Scan for the cell matching the given text and deliver its [x, y] coordinate at center. 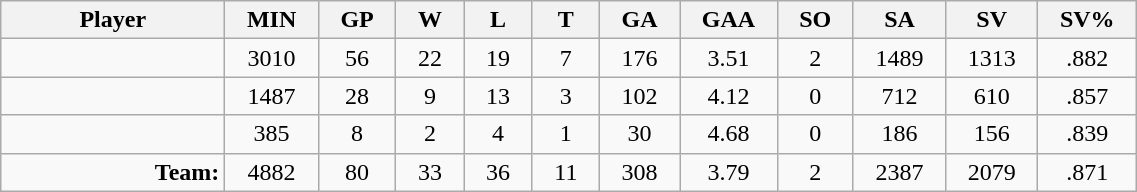
W [430, 20]
GA [639, 20]
GP [357, 20]
3 [566, 96]
156 [992, 134]
176 [639, 58]
186 [899, 134]
3.51 [729, 58]
1 [566, 134]
1489 [899, 58]
610 [992, 96]
712 [899, 96]
33 [430, 172]
.882 [1088, 58]
.857 [1088, 96]
1487 [272, 96]
80 [357, 172]
28 [357, 96]
2079 [992, 172]
308 [639, 172]
102 [639, 96]
3.79 [729, 172]
SO [815, 20]
30 [639, 134]
11 [566, 172]
19 [498, 58]
.871 [1088, 172]
13 [498, 96]
385 [272, 134]
4.68 [729, 134]
9 [430, 96]
7 [566, 58]
22 [430, 58]
T [566, 20]
56 [357, 58]
1313 [992, 58]
4.12 [729, 96]
36 [498, 172]
MIN [272, 20]
2387 [899, 172]
L [498, 20]
GAA [729, 20]
SV% [1088, 20]
.839 [1088, 134]
Player [113, 20]
SA [899, 20]
Team: [113, 172]
4882 [272, 172]
SV [992, 20]
3010 [272, 58]
8 [357, 134]
4 [498, 134]
